Capture the cell that displays the provided text and extract its [X, Y] central coordinate. 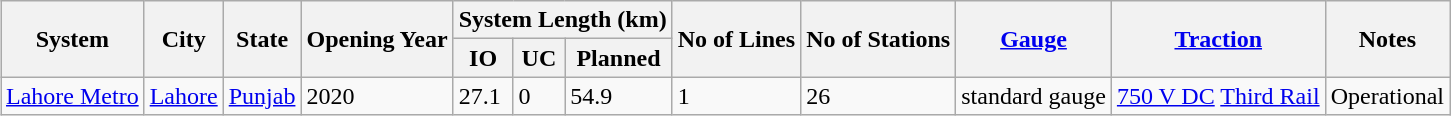
Lahore Metro [72, 96]
Lahore [184, 96]
26 [878, 96]
Opening Year [377, 39]
1 [736, 96]
City [184, 39]
27.1 [483, 96]
standard gauge [1034, 96]
Operational [1387, 96]
Traction [1218, 39]
No of Lines [736, 39]
System Length (km) [562, 20]
Punjab [262, 96]
Planned [618, 58]
54.9 [618, 96]
Notes [1387, 39]
Gauge [1034, 39]
750 V DC Third Rail [1218, 96]
UC [539, 58]
System [72, 39]
2020 [377, 96]
0 [539, 96]
State [262, 39]
No of Stations [878, 39]
IO [483, 58]
